For the text-containing cell, return its midpoint in (X, Y) coordinate format. 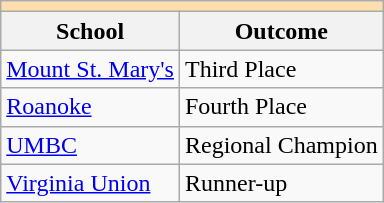
Runner-up (281, 183)
Outcome (281, 31)
Fourth Place (281, 107)
Regional Champion (281, 145)
Mount St. Mary's (90, 69)
Virginia Union (90, 183)
UMBC (90, 145)
School (90, 31)
Roanoke (90, 107)
Third Place (281, 69)
